Detect which cell encompasses the target text, then output its (X, Y) center coordinate. 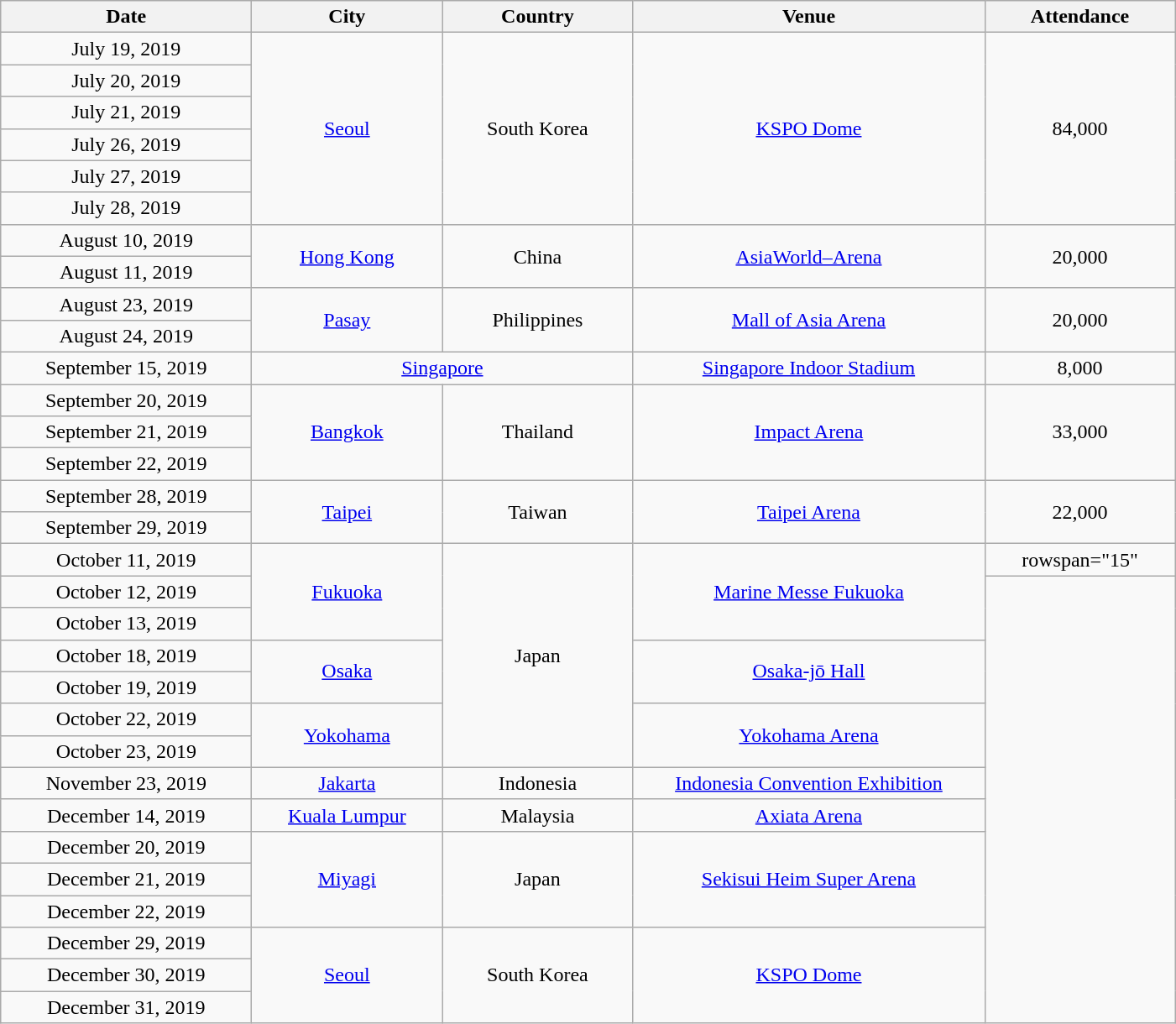
September 28, 2019 (126, 496)
December 31, 2019 (126, 1007)
Bangkok (348, 432)
December 29, 2019 (126, 943)
July 26, 2019 (126, 144)
July 21, 2019 (126, 112)
July 28, 2019 (126, 208)
Jakarta (348, 783)
Taiwan (537, 512)
August 24, 2019 (126, 336)
Taipei (348, 512)
Singapore Indoor Stadium (809, 368)
August 11, 2019 (126, 272)
City (348, 17)
Country (537, 17)
Axiata Arena (809, 815)
Thailand (537, 432)
October 23, 2019 (126, 751)
September 21, 2019 (126, 432)
8,000 (1079, 368)
Indonesia Convention Exhibition (809, 783)
Hong Kong (348, 256)
September 15, 2019 (126, 368)
Taipei Arena (809, 512)
Fukuoka (348, 592)
October 11, 2019 (126, 560)
AsiaWorld–Arena (809, 256)
33,000 (1079, 432)
December 21, 2019 (126, 879)
rowspan="15" (1079, 560)
July 19, 2019 (126, 49)
July 27, 2019 (126, 176)
October 22, 2019 (126, 719)
Miyagi (348, 879)
Venue (809, 17)
Pasay (348, 320)
October 18, 2019 (126, 656)
22,000 (1079, 512)
Mall of Asia Arena (809, 320)
December 14, 2019 (126, 815)
84,000 (1079, 128)
Osaka (348, 671)
Yokohama Arena (809, 735)
Marine Messe Fukuoka (809, 592)
Indonesia (537, 783)
August 10, 2019 (126, 240)
September 22, 2019 (126, 464)
July 20, 2019 (126, 81)
Osaka-jō Hall (809, 671)
Sekisui Heim Super Arena (809, 879)
September 20, 2019 (126, 400)
Yokohama (348, 735)
Attendance (1079, 17)
September 29, 2019 (126, 528)
December 22, 2019 (126, 911)
Impact Arena (809, 432)
China (537, 256)
Malaysia (537, 815)
August 23, 2019 (126, 304)
Philippines (537, 320)
Date (126, 17)
October 13, 2019 (126, 624)
November 23, 2019 (126, 783)
Singapore (442, 368)
December 30, 2019 (126, 975)
December 20, 2019 (126, 847)
Kuala Lumpur (348, 815)
October 12, 2019 (126, 592)
October 19, 2019 (126, 687)
